Scan for the cell matching the given text and deliver its [x, y] coordinate at center. 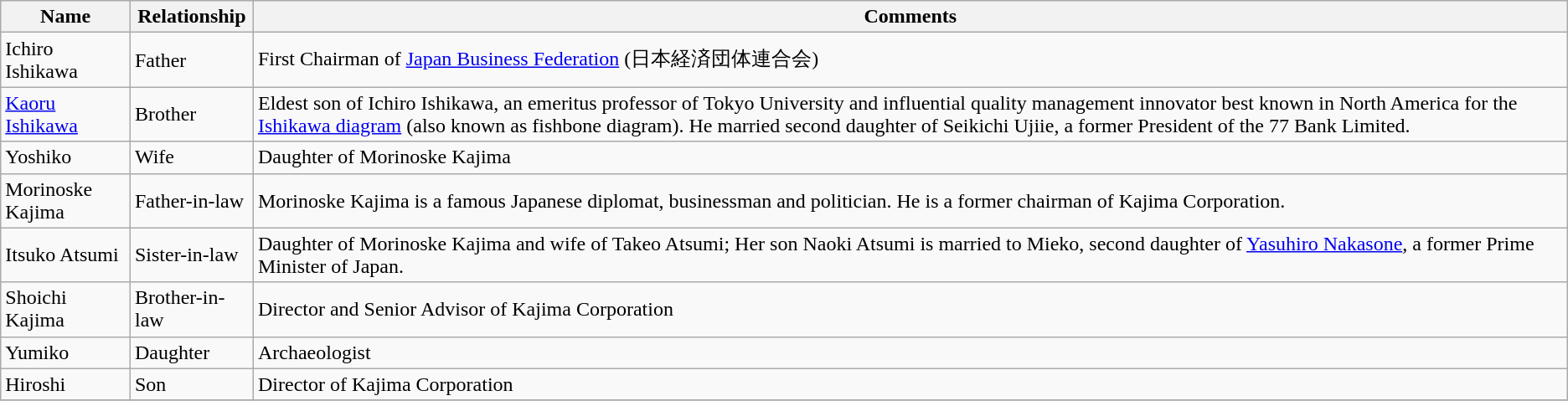
First Chairman of Japan Business Federation (日本経済団体連合会) [910, 60]
Comments [910, 17]
Daughter of Morinoske Kajima [910, 157]
Director and Senior Advisor of Kajima Corporation [910, 310]
Archaeologist [910, 352]
Morinoske Kajima is a famous Japanese diplomat, businessman and politician. He is a former chairman of Kajima Corporation. [910, 201]
Relationship [191, 17]
Son [191, 384]
Brother-in-law [191, 310]
Name [65, 17]
Father-in-law [191, 201]
Morinoske Kajima [65, 201]
Kaoru Ishikawa [65, 114]
Yoshiko [65, 157]
Hiroshi [65, 384]
Sister-in-law [191, 254]
Shoichi Kajima [65, 310]
Director of Kajima Corporation [910, 384]
Itsuko Atsumi [65, 254]
Brother [191, 114]
Father [191, 60]
Wife [191, 157]
Ichiro Ishikawa [65, 60]
Yumiko [65, 352]
Daughter [191, 352]
